Scan for the cell matching the given text and deliver its (X, Y) coordinate at center. 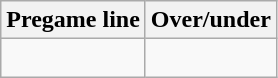
Pregame line (74, 20)
Over/under (210, 20)
